Capture the cell that displays the provided text and extract its [x, y] central coordinate. 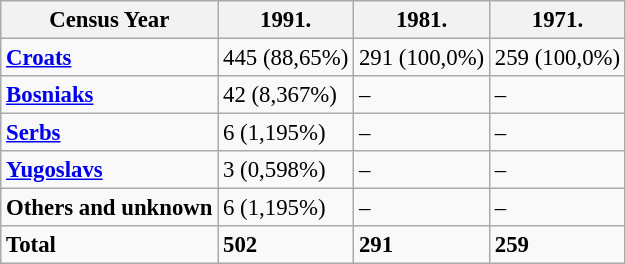
259 [558, 245]
Others and unknown [110, 208]
291 (100,0%) [422, 58]
445 (88,65%) [286, 58]
3 (0,598%) [286, 170]
502 [286, 245]
Total [110, 245]
Bosniaks [110, 95]
1991. [286, 20]
Yugoslavs [110, 170]
1981. [422, 20]
Serbs [110, 133]
259 (100,0%) [558, 58]
42 (8,367%) [286, 95]
Croats [110, 58]
291 [422, 245]
1971. [558, 20]
Census Year [110, 20]
